Detect which cell encompasses the target text, then output its [x, y] center coordinate. 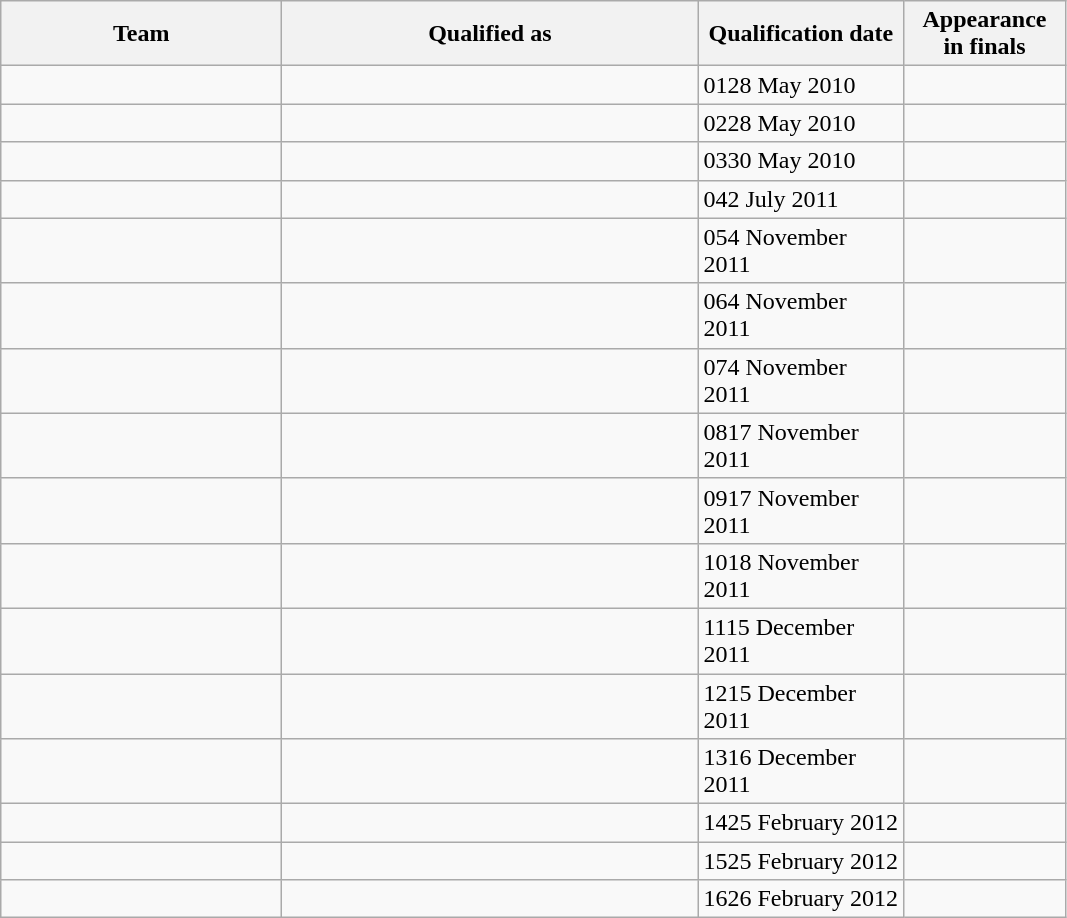
0128 May 2010 [801, 85]
064 November 2011 [801, 316]
074 November 2011 [801, 380]
054 November 2011 [801, 250]
1316 December 2011 [801, 772]
0228 May 2010 [801, 123]
1115 December 2011 [801, 640]
Appearancein finals [984, 34]
0330 May 2010 [801, 161]
0917 November 2011 [801, 510]
042 July 2011 [801, 199]
0817 November 2011 [801, 446]
1215 December 2011 [801, 706]
1626 February 2012 [801, 899]
Qualification date [801, 34]
Team [142, 34]
1425 February 2012 [801, 823]
Qualified as [490, 34]
1525 February 2012 [801, 861]
1018 November 2011 [801, 576]
